Determine the [X, Y] coordinate at the center of the cell enclosing the given text.  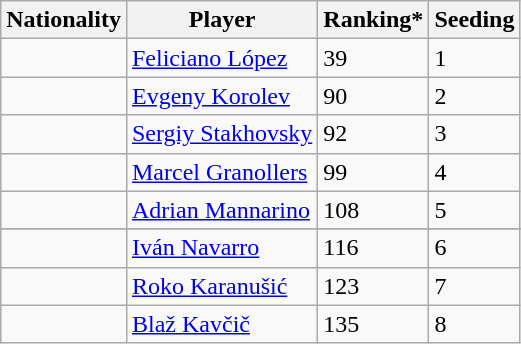
39 [374, 58]
2 [474, 96]
Iván Navarro [222, 248]
116 [374, 248]
Nationality [64, 20]
1 [474, 58]
Player [222, 20]
3 [474, 134]
Roko Karanušić [222, 286]
Sergiy Stakhovsky [222, 134]
99 [374, 172]
7 [474, 286]
4 [474, 172]
Ranking* [374, 20]
8 [474, 324]
90 [374, 96]
Adrian Mannarino [222, 210]
Marcel Granollers [222, 172]
Blaž Kavčič [222, 324]
6 [474, 248]
Seeding [474, 20]
5 [474, 210]
123 [374, 286]
135 [374, 324]
108 [374, 210]
92 [374, 134]
Feliciano López [222, 58]
Evgeny Korolev [222, 96]
